Return the [x, y] coordinate for the center point of the cell that contains the specified text.  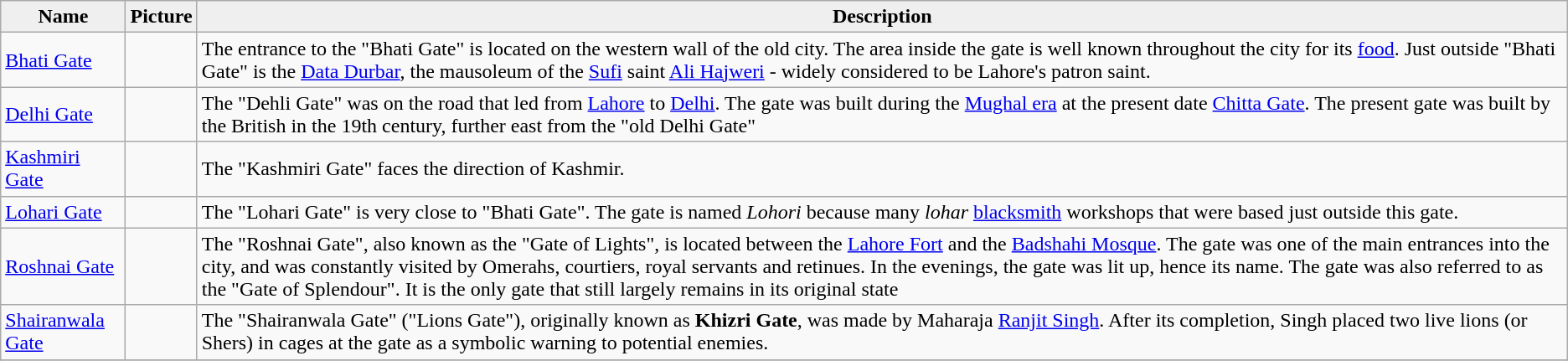
Description [882, 17]
Roshnai Gate [64, 266]
Shairanwala Gate [64, 332]
Lohari Gate [64, 212]
Delhi Gate [64, 114]
Picture [161, 17]
Name [64, 17]
The "Kashmiri Gate" faces the direction of Kashmir. [882, 169]
Kashmiri Gate [64, 169]
Bhati Gate [64, 60]
